Return (x, y) of the center of cell containing provided text 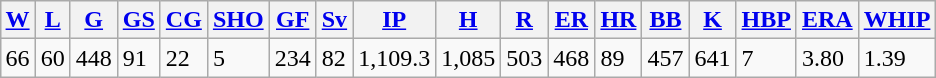
H (468, 20)
468 (572, 58)
641 (712, 58)
Sv (334, 20)
22 (184, 58)
ER (572, 20)
R (524, 20)
82 (334, 58)
W (18, 20)
60 (52, 58)
BB (666, 20)
1,109.3 (394, 58)
GS (138, 20)
GF (292, 20)
1,085 (468, 58)
HR (618, 20)
L (52, 20)
CG (184, 20)
91 (138, 58)
K (712, 20)
448 (94, 58)
WHIP (897, 20)
234 (292, 58)
89 (618, 58)
5 (238, 58)
IP (394, 20)
66 (18, 58)
457 (666, 58)
ERA (827, 20)
SHO (238, 20)
HBP (766, 20)
3.80 (827, 58)
1.39 (897, 58)
503 (524, 58)
7 (766, 58)
G (94, 20)
